Return [x, y] of the center of cell containing provided text 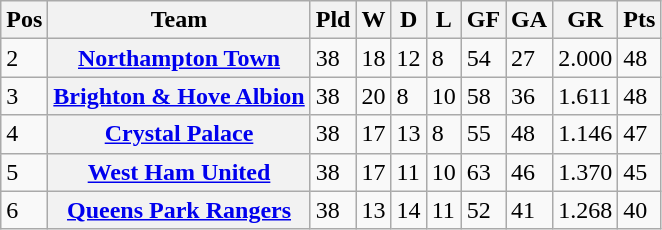
46 [530, 172]
12 [408, 58]
4 [24, 134]
1.146 [586, 134]
27 [530, 58]
GF [483, 20]
Pts [640, 20]
W [374, 20]
Crystal Palace [179, 134]
GA [530, 20]
45 [640, 172]
20 [374, 96]
2.000 [586, 58]
36 [530, 96]
41 [530, 210]
Brighton & Hove Albion [179, 96]
1.268 [586, 210]
5 [24, 172]
1.611 [586, 96]
West Ham United [179, 172]
40 [640, 210]
Pos [24, 20]
52 [483, 210]
6 [24, 210]
Team [179, 20]
D [408, 20]
14 [408, 210]
Pld [333, 20]
63 [483, 172]
58 [483, 96]
Northampton Town [179, 58]
54 [483, 58]
Queens Park Rangers [179, 210]
GR [586, 20]
18 [374, 58]
1.370 [586, 172]
2 [24, 58]
L [444, 20]
47 [640, 134]
3 [24, 96]
55 [483, 134]
